Locate the cell with the specified text and output its [X, Y] center coordinate. 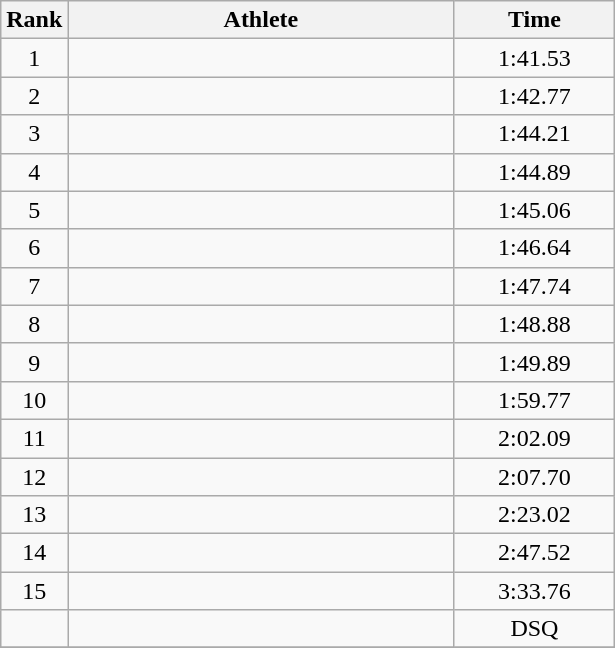
8 [34, 324]
14 [34, 553]
12 [34, 477]
1:49.89 [534, 362]
2:23.02 [534, 515]
Rank [34, 20]
9 [34, 362]
1:45.06 [534, 210]
7 [34, 286]
1:59.77 [534, 400]
1 [34, 58]
13 [34, 515]
1:42.77 [534, 96]
1:46.64 [534, 248]
3 [34, 134]
DSQ [534, 629]
Time [534, 20]
6 [34, 248]
4 [34, 172]
1:44.21 [534, 134]
10 [34, 400]
5 [34, 210]
2 [34, 96]
2:47.52 [534, 553]
15 [34, 591]
1:41.53 [534, 58]
1:44.89 [534, 172]
1:47.74 [534, 286]
Athlete [261, 20]
11 [34, 438]
1:48.88 [534, 324]
3:33.76 [534, 591]
2:02.09 [534, 438]
2:07.70 [534, 477]
